Provide the (X, Y) coordinate of the cell's center where the given text is located.  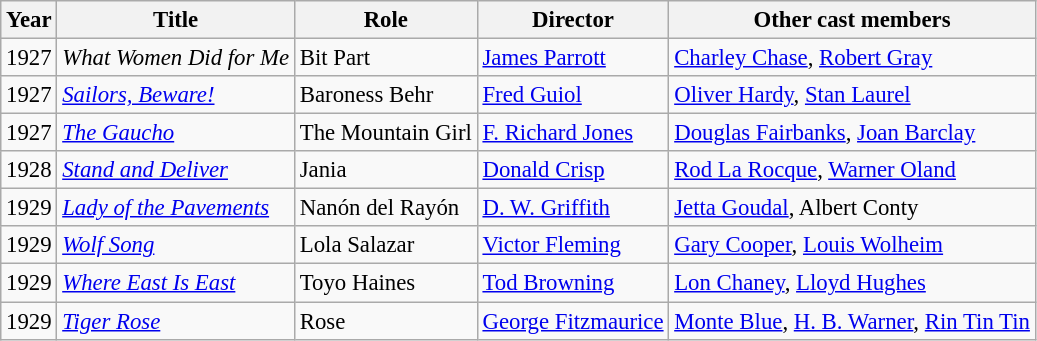
Director (573, 20)
The Mountain Girl (386, 133)
Jania (386, 170)
Charley Chase, Robert Gray (852, 58)
Oliver Hardy, Stan Laurel (852, 95)
The Gaucho (176, 133)
Donald Crisp (573, 170)
Toyo Haines (386, 283)
Rod La Rocque, Warner Oland (852, 170)
Tod Browning (573, 283)
Victor Fleming (573, 245)
George Fitzmaurice (573, 321)
Gary Cooper, Louis Wolheim (852, 245)
Tiger Rose (176, 321)
Year (29, 20)
Wolf Song (176, 245)
Monte Blue, H. B. Warner, Rin Tin Tin (852, 321)
Rose (386, 321)
Bit Part (386, 58)
Title (176, 20)
Jetta Goudal, Albert Conty (852, 208)
Douglas Fairbanks, Joan Barclay (852, 133)
Nanón del Rayón (386, 208)
Baroness Behr (386, 95)
Lola Salazar (386, 245)
Lady of the Pavements (176, 208)
Other cast members (852, 20)
Stand and Deliver (176, 170)
Role (386, 20)
1928 (29, 170)
Lon Chaney, Lloyd Hughes (852, 283)
Fred Guiol (573, 95)
Where East Is East (176, 283)
What Women Did for Me (176, 58)
D. W. Griffith (573, 208)
Sailors, Beware! (176, 95)
F. Richard Jones (573, 133)
James Parrott (573, 58)
